Provide the [X, Y] coordinate of the cell's center where the given text is located.  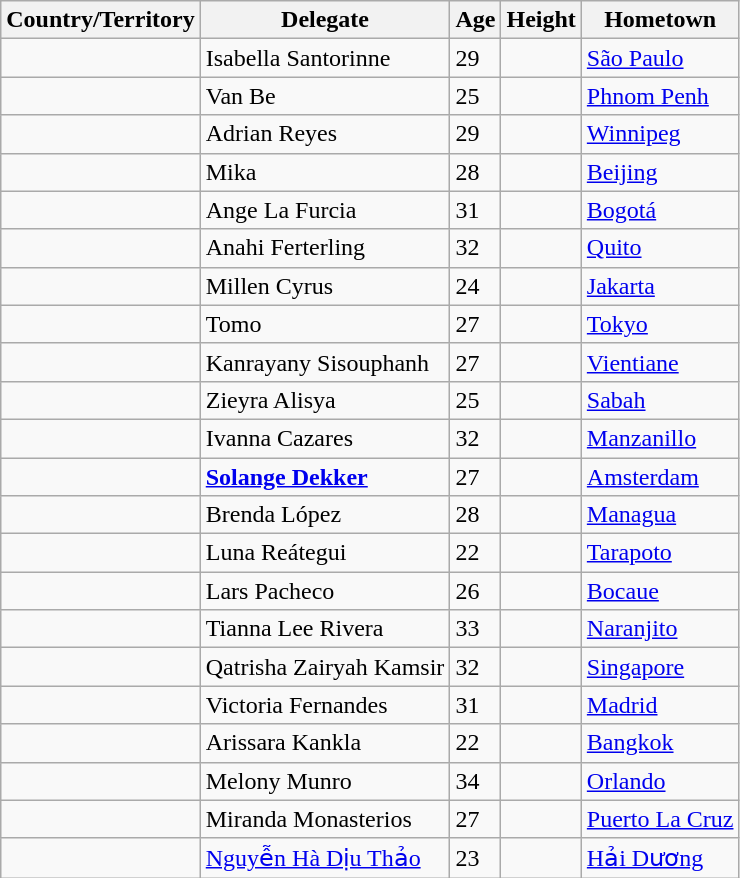
23 [476, 858]
Naranjito [660, 629]
Jakarta [660, 286]
Ange La Furcia [325, 210]
Manzanillo [660, 438]
Bocaue [660, 591]
Bogotá [660, 210]
Luna Reátegui [325, 553]
Anahi Ferterling [325, 248]
Isabella Santorinne [325, 58]
Adrian Reyes [325, 134]
Madrid [660, 705]
Brenda López [325, 515]
Tomo [325, 324]
São Paulo [660, 58]
Height [541, 20]
Age [476, 20]
26 [476, 591]
Amsterdam [660, 477]
Delegate [325, 20]
Qatrisha Zairyah Kamsir [325, 667]
Sabah [660, 400]
Melony Munro [325, 781]
Ivanna Cazares [325, 438]
Puerto La Cruz [660, 819]
Solange Dekker [325, 477]
Victoria Fernandes [325, 705]
Zieyra Alisya [325, 400]
Bangkok [660, 743]
Millen Cyrus [325, 286]
Lars Pacheco [325, 591]
Arissara Kankla [325, 743]
Miranda Monasterios [325, 819]
Orlando [660, 781]
Winnipeg [660, 134]
Kanrayany Sisouphanh [325, 362]
Mika [325, 172]
Van Be [325, 96]
34 [476, 781]
Singapore [660, 667]
Vientiane [660, 362]
24 [476, 286]
33 [476, 629]
Country/Territory [100, 20]
Phnom Penh [660, 96]
Tianna Lee Rivera [325, 629]
Nguyễn Hà Dịu Thảo [325, 858]
Beijing [660, 172]
Hải Dương [660, 858]
Hometown [660, 20]
Managua [660, 515]
Tokyo [660, 324]
Tarapoto [660, 553]
Quito [660, 248]
